Determine the (x, y) coordinate at the center of the cell enclosing the given text.  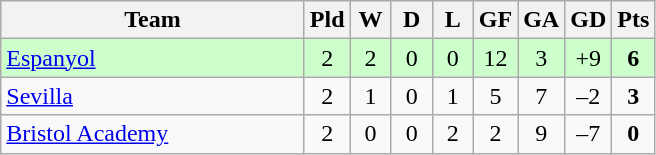
Espanyol (153, 58)
GF (495, 20)
Pld (327, 20)
L (452, 20)
–2 (588, 96)
–7 (588, 134)
9 (542, 134)
6 (634, 58)
Sevilla (153, 96)
D (412, 20)
7 (542, 96)
Team (153, 20)
12 (495, 58)
GD (588, 20)
Pts (634, 20)
GA (542, 20)
W (370, 20)
5 (495, 96)
Bristol Academy (153, 134)
+9 (588, 58)
